Pinpoint the cell where the given text exists, returning its [x, y] midpoint coordinate. 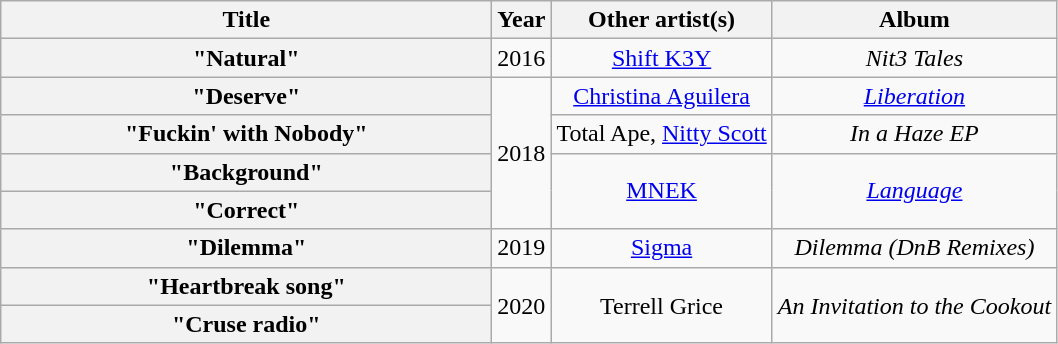
Dilemma (DnB Remixes) [914, 248]
MNEK [662, 191]
Shift K3Y [662, 58]
"Background" [246, 172]
"Natural" [246, 58]
Liberation [914, 96]
Album [914, 20]
Language [914, 191]
Year [522, 20]
Christina Aguilera [662, 96]
"Fuckin' with Nobody" [246, 134]
2020 [522, 305]
2018 [522, 153]
"Correct" [246, 210]
"Dilemma" [246, 248]
"Deserve" [246, 96]
2019 [522, 248]
An Invitation to the Cookout [914, 305]
In a Haze EP [914, 134]
Other artist(s) [662, 20]
Title [246, 20]
"Cruse radio" [246, 324]
"Heartbreak song" [246, 286]
Sigma [662, 248]
2016 [522, 58]
Total Ape, Nitty Scott [662, 134]
Nit3 Tales [914, 58]
Terrell Grice [662, 305]
